Output the (x, y) coordinate of the center of the cell containing the given text.  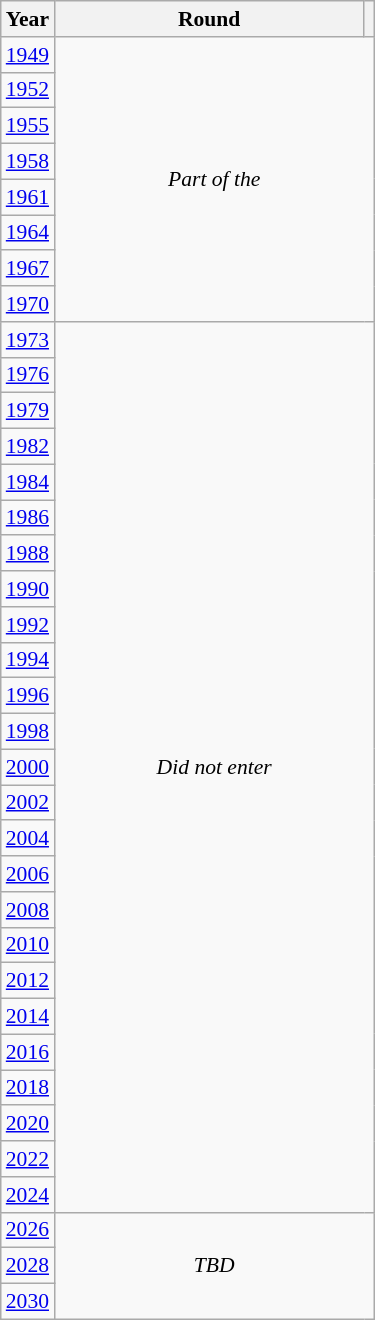
1949 (28, 55)
Round (209, 19)
1970 (28, 304)
1979 (28, 411)
1982 (28, 447)
Part of the (214, 180)
Did not enter (214, 768)
1961 (28, 197)
1976 (28, 375)
2030 (28, 1302)
2024 (28, 1195)
1967 (28, 269)
1990 (28, 589)
1998 (28, 732)
1988 (28, 554)
2012 (28, 981)
1973 (28, 340)
1984 (28, 482)
1952 (28, 90)
2020 (28, 1124)
1964 (28, 233)
2022 (28, 1159)
2010 (28, 945)
2002 (28, 803)
2026 (28, 1230)
Year (28, 19)
1994 (28, 660)
2008 (28, 910)
1958 (28, 162)
TBD (214, 1266)
2016 (28, 1052)
2006 (28, 874)
2000 (28, 767)
1955 (28, 126)
2014 (28, 1017)
2018 (28, 1088)
1992 (28, 625)
1986 (28, 518)
2004 (28, 839)
1996 (28, 696)
2028 (28, 1266)
